Find where the given text appears and provide that cell's center as [X, Y] coordinate. 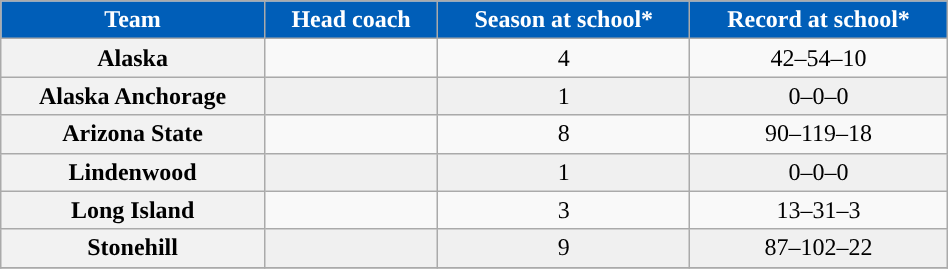
90–119–18 [818, 134]
4 [564, 58]
8 [564, 134]
Record at school* [818, 20]
Lindenwood [133, 172]
Head coach [350, 20]
9 [564, 248]
Stonehill [133, 248]
Alaska Anchorage [133, 96]
Arizona State [133, 134]
Alaska [133, 58]
Long Island [133, 210]
87–102–22 [818, 248]
42–54–10 [818, 58]
Season at school* [564, 20]
3 [564, 210]
Team [133, 20]
13–31–3 [818, 210]
